Capture the cell that displays the provided text and extract its [X, Y] central coordinate. 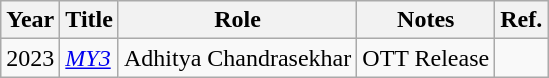
MY3 [90, 58]
Role [237, 20]
Title [90, 20]
OTT Release [426, 58]
Year [30, 20]
Ref. [522, 20]
Adhitya Chandrasekhar [237, 58]
Notes [426, 20]
2023 [30, 58]
